Detect which cell encompasses the target text, then output its (X, Y) center coordinate. 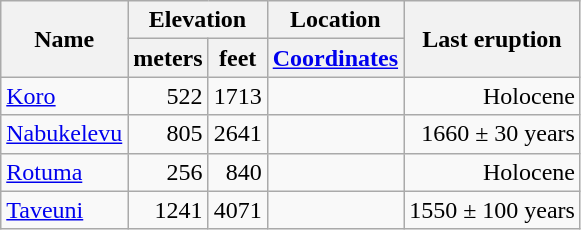
Rotuma (64, 172)
805 (168, 134)
Location (335, 20)
Coordinates (335, 58)
Name (64, 39)
256 (168, 172)
Taveuni (64, 210)
1713 (238, 96)
Koro (64, 96)
522 (168, 96)
Elevation (198, 20)
4071 (238, 210)
2641 (238, 134)
meters (168, 58)
1550 ± 100 years (492, 210)
1660 ± 30 years (492, 134)
Nabukelevu (64, 134)
840 (238, 172)
Last eruption (492, 39)
feet (238, 58)
1241 (168, 210)
